Scan for the cell matching the given text and deliver its (x, y) coordinate at center. 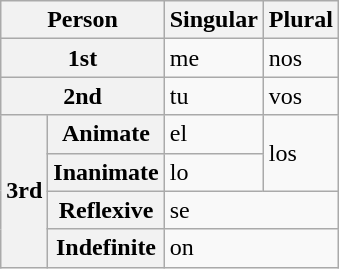
me (214, 58)
los (300, 153)
1st (82, 58)
Plural (300, 20)
nos (300, 58)
vos (300, 96)
Singular (214, 20)
se (251, 210)
3rd (24, 191)
2nd (82, 96)
Person (82, 20)
Reflexive (106, 210)
on (251, 248)
lo (214, 172)
el (214, 134)
Indefinite (106, 248)
tu (214, 96)
Inanimate (106, 172)
Animate (106, 134)
